Return [x, y] of the center of cell containing provided text 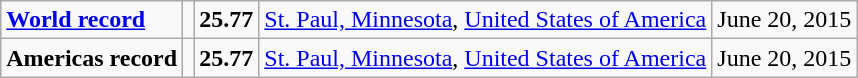
World record [92, 20]
Americas record [92, 58]
